Find where the given text appears and provide that cell's center as (x, y) coordinate. 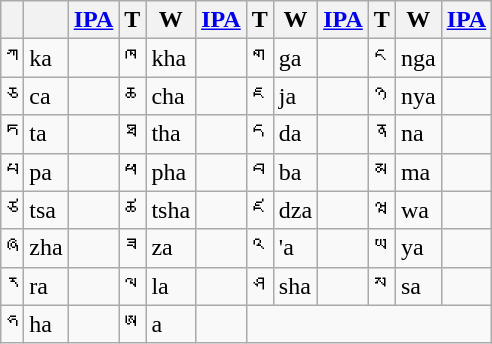
ga (295, 58)
ཞ (12, 248)
ཏ (12, 134)
ca (46, 96)
ha (46, 324)
ཀ (12, 58)
ཙ (12, 210)
nya (418, 96)
ཁ (132, 58)
ཉ (382, 96)
wa (418, 210)
ཕ (132, 172)
sha (295, 286)
ན (382, 134)
zha (46, 248)
བ (260, 172)
ja (295, 96)
pha (171, 172)
kha (171, 58)
tha (171, 134)
ཐ (132, 134)
nga (418, 58)
ཤ (260, 286)
ཝ (382, 210)
tsha (171, 210)
ག (260, 58)
ཛ (260, 210)
མ (382, 172)
ཆ (132, 96)
ya (418, 248)
sa (418, 286)
ཚ (132, 210)
ཟ (132, 248)
ma (418, 172)
'a (295, 248)
na (418, 134)
ལ (132, 286)
ཅ (12, 96)
a (171, 324)
ས (382, 286)
ཧ (12, 324)
ཡ (382, 248)
za (171, 248)
པ (12, 172)
ང (382, 58)
tsa (46, 210)
ར (12, 286)
ra (46, 286)
ta (46, 134)
ka (46, 58)
cha (171, 96)
da (295, 134)
la (171, 286)
ཇ (260, 96)
ba (295, 172)
ཨ (132, 324)
འ (260, 248)
ད (260, 134)
dza (295, 210)
pa (46, 172)
